Identify which cell holds the provided text, then report its [x, y] central coordinate. 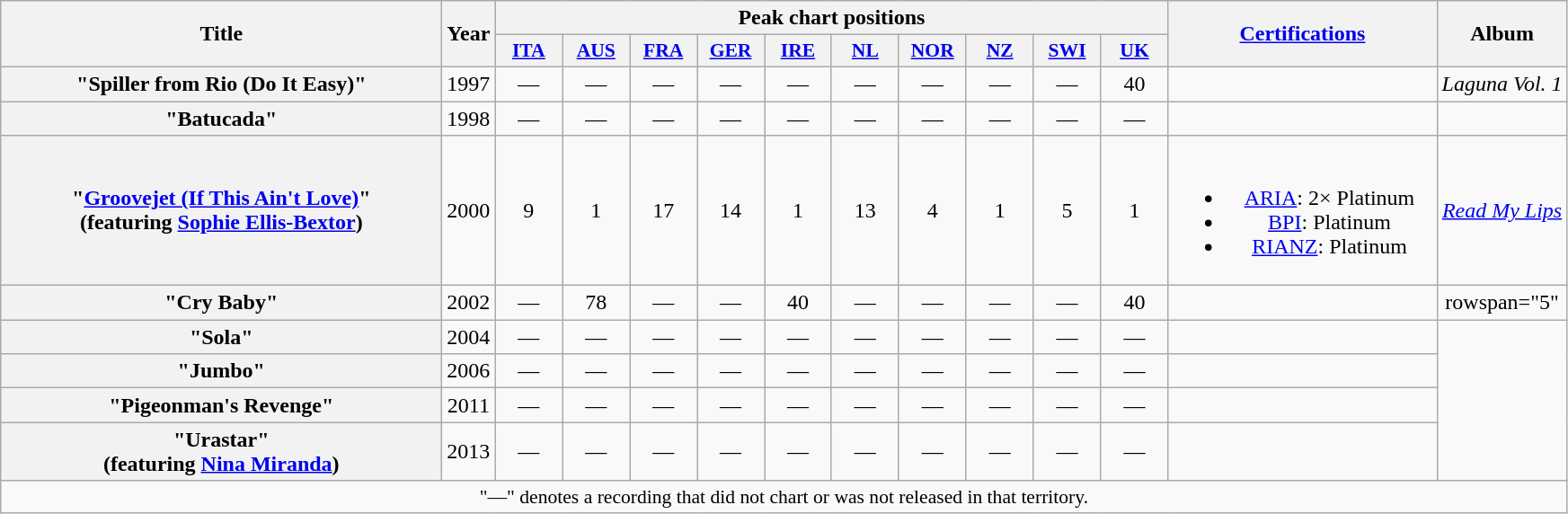
"Urastar"(featuring Nina Miranda) [221, 451]
1997 [469, 84]
ITA [528, 51]
2000 [469, 210]
AUS [597, 51]
9 [528, 210]
NOR [933, 51]
Peak chart positions [832, 18]
"—" denotes a recording that did not chart or was not released in that territory. [784, 497]
GER [731, 51]
rowspan="5" [1502, 303]
NZ [999, 51]
14 [731, 210]
Year [469, 34]
NL [864, 51]
"Batucada" [221, 118]
"Pigeonman's Revenge" [221, 405]
1998 [469, 118]
"Spiller from Rio (Do It Easy)" [221, 84]
"Jumbo" [221, 371]
FRA [663, 51]
2002 [469, 303]
Album [1502, 34]
2013 [469, 451]
IRE [798, 51]
17 [663, 210]
Laguna Vol. 1 [1502, 84]
Title [221, 34]
"Sola" [221, 337]
2004 [469, 337]
UK [1134, 51]
ARIA: 2× PlatinumBPI: PlatinumRIANZ: Platinum [1303, 210]
5 [1067, 210]
SWI [1067, 51]
2011 [469, 405]
Read My Lips [1502, 210]
4 [933, 210]
78 [597, 303]
2006 [469, 371]
"Cry Baby" [221, 303]
13 [864, 210]
Certifications [1303, 34]
"Groovejet (If This Ain't Love)"(featuring Sophie Ellis-Bextor) [221, 210]
